From the cell containing the given text, extract its center point as [x, y] coordinate. 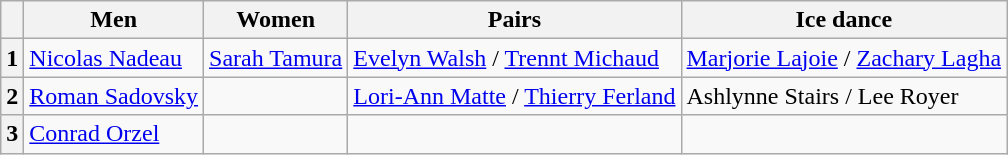
1 [12, 58]
Conrad Orzel [114, 134]
Sarah Tamura [276, 58]
Lori-Ann Matte / Thierry Ferland [514, 96]
2 [12, 96]
3 [12, 134]
Evelyn Walsh / Trennt Michaud [514, 58]
Ice dance [844, 20]
Pairs [514, 20]
Women [276, 20]
Nicolas Nadeau [114, 58]
Roman Sadovsky [114, 96]
Marjorie Lajoie / Zachary Lagha [844, 58]
Ashlynne Stairs / Lee Royer [844, 96]
Men [114, 20]
